For the text-containing cell, return its midpoint in (x, y) coordinate format. 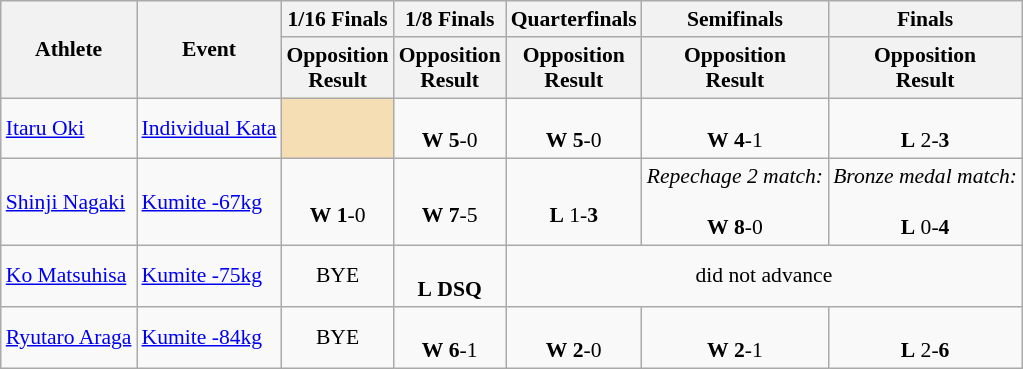
L DSQ (450, 276)
did not advance (764, 276)
Itaru Oki (69, 128)
W 6-1 (450, 338)
W 1-0 (338, 202)
Ryutaro Araga (69, 338)
Repechage 2 match:W 8-0 (735, 202)
Athlete (69, 50)
Semifinals (735, 19)
L 2-3 (925, 128)
W 2-0 (574, 338)
Event (208, 50)
Kumite -84kg (208, 338)
W 2-1 (735, 338)
Finals (925, 19)
1/8 Finals (450, 19)
Individual Kata (208, 128)
W 4-1 (735, 128)
Kumite -75kg (208, 276)
Ko Matsuhisa (69, 276)
Kumite -67kg (208, 202)
Quarterfinals (574, 19)
L 1-3 (574, 202)
Shinji Nagaki (69, 202)
Bronze medal match:L 0-4 (925, 202)
1/16 Finals (338, 19)
L 2-6 (925, 338)
W 7-5 (450, 202)
